Scan for the cell matching the given text and deliver its [x, y] coordinate at center. 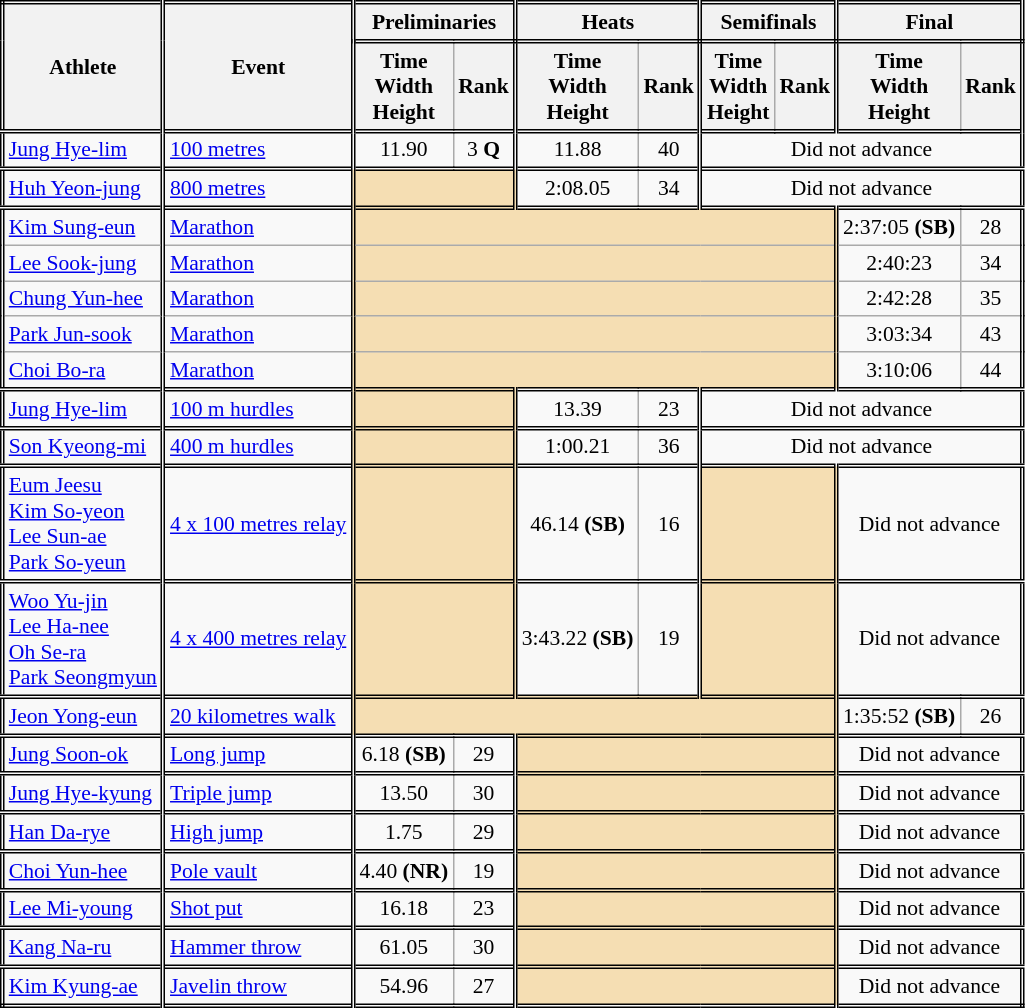
Pole vault [258, 870]
16 [669, 524]
Choi Bo-ra [82, 370]
40 [669, 150]
Jung Soon-ok [82, 754]
26 [991, 716]
Javelin throw [258, 986]
13.50 [403, 794]
36 [669, 448]
20 kilometres walk [258, 716]
61.05 [403, 948]
2:40:23 [898, 263]
Heats [608, 22]
Chung Yun-hee [82, 299]
1.75 [403, 832]
Long jump [258, 754]
400 m hurdles [258, 448]
1:35:52 (SB) [898, 716]
27 [484, 986]
100 m hurdles [258, 408]
Final [929, 22]
46.14 (SB) [576, 524]
Han Da-rye [82, 832]
54.96 [403, 986]
Preliminaries [434, 22]
11.90 [403, 150]
3:43.22 (SB) [576, 640]
Semifinals [768, 22]
Lee Mi-young [82, 910]
11.88 [576, 150]
Shot put [258, 910]
16.18 [403, 910]
Woo Yu-jinLee Ha-neeOh Se-raPark Seongmyun [82, 640]
2:37:05 (SB) [898, 226]
Kang Na-ru [82, 948]
Choi Yun-hee [82, 870]
Triple jump [258, 794]
Event [258, 67]
Huh Yeon-jung [82, 190]
Lee Sook-jung [82, 263]
Hammer throw [258, 948]
4.40 (NR) [403, 870]
Son Kyeong-mi [82, 448]
6.18 (SB) [403, 754]
2:08.05 [576, 190]
4 x 400 metres relay [258, 640]
13.39 [576, 408]
Jung Hye-kyung [82, 794]
Athlete [82, 67]
1:00.21 [576, 448]
800 metres [258, 190]
Jeon Yong-eun [82, 716]
Eum JeesuKim So-yeonLee Sun-aePark So-yeun [82, 524]
Kim Sung-eun [82, 226]
3 Q [484, 150]
Park Jun-sook [82, 335]
Kim Kyung-ae [82, 986]
44 [991, 370]
43 [991, 335]
2:42:28 [898, 299]
3:10:06 [898, 370]
100 metres [258, 150]
3:03:34 [898, 335]
35 [991, 299]
High jump [258, 832]
28 [991, 226]
4 x 100 metres relay [258, 524]
